Locate the cell with the specified text and output its (x, y) center coordinate. 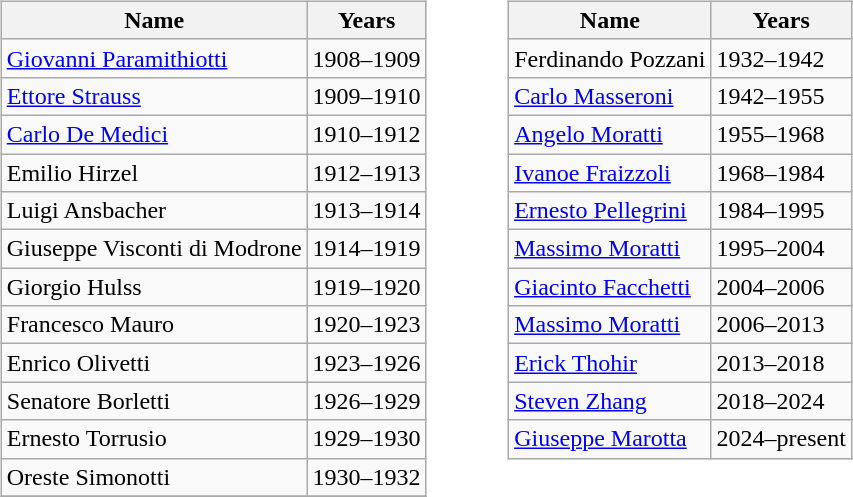
Ernesto Torrusio (154, 439)
1910–1912 (366, 134)
2004–2006 (781, 287)
Ettore Strauss (154, 96)
1912–1913 (366, 173)
Ivanoe Fraizzoli (610, 173)
Giorgio Hulss (154, 287)
Carlo De Medici (154, 134)
1995–2004 (781, 249)
Francesco Mauro (154, 325)
Giovanni Paramithiotti (154, 58)
Oreste Simonotti (154, 477)
Angelo Moratti (610, 134)
Carlo Masseroni (610, 96)
1984–1995 (781, 211)
Senatore Borletti (154, 401)
1908–1909 (366, 58)
Enrico Olivetti (154, 363)
1968–1984 (781, 173)
1932–1942 (781, 58)
1942–1955 (781, 96)
1914–1919 (366, 249)
Ernesto Pellegrini (610, 211)
2006–2013 (781, 325)
2013–2018 (781, 363)
1929–1930 (366, 439)
Giacinto Facchetti (610, 287)
1955–1968 (781, 134)
1926–1929 (366, 401)
Emilio Hirzel (154, 173)
Steven Zhang (610, 401)
2018–2024 (781, 401)
1930–1932 (366, 477)
Ferdinando Pozzani (610, 58)
1919–1920 (366, 287)
1923–1926 (366, 363)
Luigi Ansbacher (154, 211)
1913–1914 (366, 211)
1909–1910 (366, 96)
1920–1923 (366, 325)
2024–present (781, 439)
Erick Thohir (610, 363)
Giuseppe Marotta (610, 439)
Giuseppe Visconti di Modrone (154, 249)
